Search for the cell housing the specified text and yield its [X, Y] center coordinate. 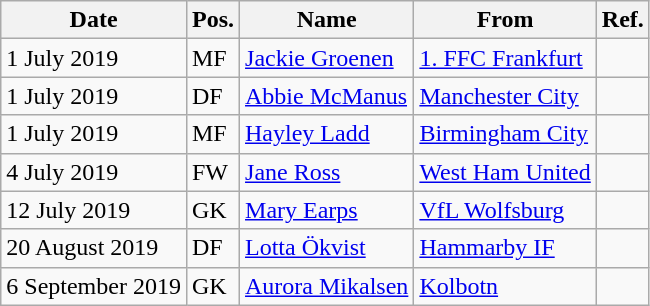
Aurora Mikalsen [327, 286]
Birmingham City [505, 134]
VfL Wolfsburg [505, 210]
1. FFC Frankfurt [505, 58]
FW [212, 172]
From [505, 20]
Pos. [212, 20]
West Ham United [505, 172]
Jackie Groenen [327, 58]
Hammarby IF [505, 248]
Abbie McManus [327, 96]
Hayley Ladd [327, 134]
20 August 2019 [94, 248]
6 September 2019 [94, 286]
4 July 2019 [94, 172]
Date [94, 20]
Ref. [622, 20]
Kolbotn [505, 286]
Manchester City [505, 96]
Name [327, 20]
12 July 2019 [94, 210]
Mary Earps [327, 210]
Lotta Ökvist [327, 248]
Jane Ross [327, 172]
